Output the [X, Y] coordinate of the center of the cell containing the given text.  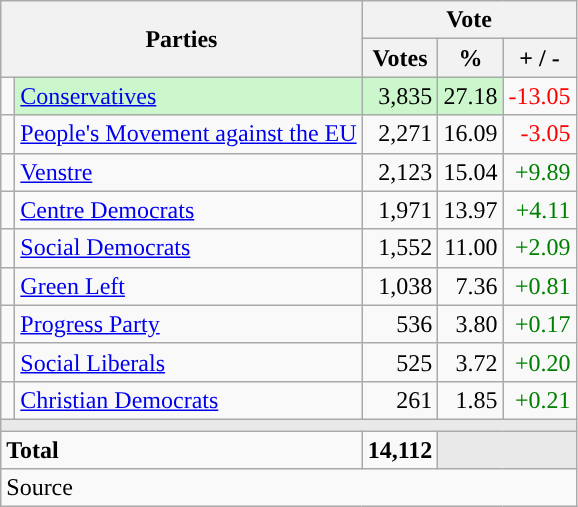
15.04 [470, 172]
+0.21 [540, 400]
+4.11 [540, 210]
1,971 [400, 210]
3.72 [470, 362]
11.00 [470, 248]
Green Left [188, 286]
261 [400, 400]
13.97 [470, 210]
Centre Democrats [188, 210]
16.09 [470, 134]
+0.17 [540, 324]
-13.05 [540, 96]
Parties [182, 39]
Total [182, 449]
14,112 [400, 449]
3.80 [470, 324]
Conservatives [188, 96]
Social Liberals [188, 362]
3,835 [400, 96]
27.18 [470, 96]
536 [400, 324]
1.85 [470, 400]
Progress Party [188, 324]
Social Democrats [188, 248]
Vote [469, 20]
1,038 [400, 286]
-3.05 [540, 134]
2,271 [400, 134]
+9.89 [540, 172]
+0.81 [540, 286]
% [470, 58]
Venstre [188, 172]
Christian Democrats [188, 400]
7.36 [470, 286]
+2.09 [540, 248]
+0.20 [540, 362]
2,123 [400, 172]
525 [400, 362]
People's Movement against the EU [188, 134]
Source [288, 488]
+ / - [540, 58]
1,552 [400, 248]
Votes [400, 58]
